Detect which cell encompasses the target text, then output its (x, y) center coordinate. 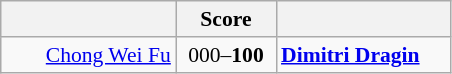
Dimitri Dragin (364, 55)
000–100 (226, 55)
Chong Wei Fu (88, 55)
Score (226, 19)
